Pinpoint the cell where the given text exists, returning its [x, y] midpoint coordinate. 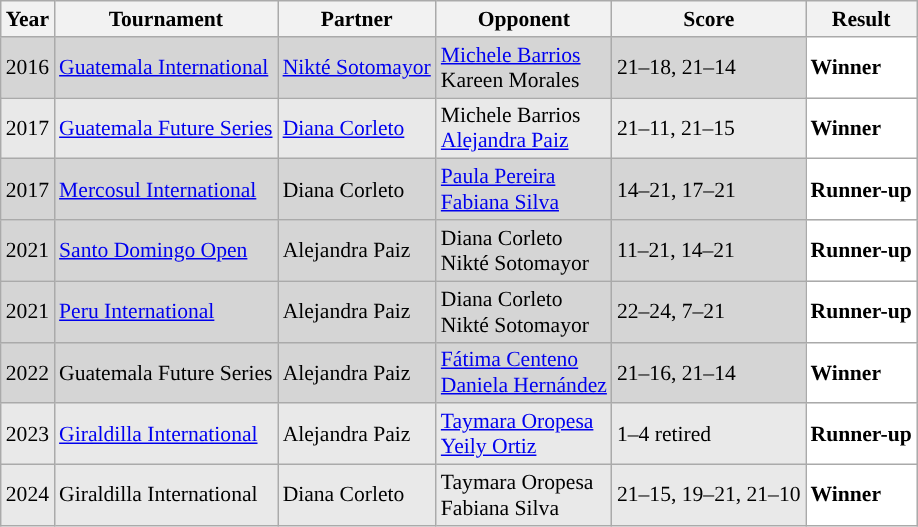
Taymara Oropesa Fabiana Silva [524, 496]
Tournament [166, 19]
21–16, 21–14 [709, 372]
2023 [28, 434]
Michele Barrios Kareen Morales [524, 68]
2022 [28, 372]
14–21, 17–21 [709, 190]
Mercosul International [166, 190]
Opponent [524, 19]
Michele Barrios Alejandra Paiz [524, 128]
Taymara Oropesa Yeily Ortiz [524, 434]
Fátima Centeno Daniela Hernández [524, 372]
Paula Pereira Fabiana Silva [524, 190]
21–11, 21–15 [709, 128]
Result [862, 19]
Peru International [166, 312]
Santo Domingo Open [166, 250]
1–4 retired [709, 434]
11–21, 14–21 [709, 250]
2016 [28, 68]
Nikté Sotomayor [357, 68]
21–15, 19–21, 21–10 [709, 496]
Score [709, 19]
Partner [357, 19]
Guatemala International [166, 68]
2024 [28, 496]
21–18, 21–14 [709, 68]
22–24, 7–21 [709, 312]
Year [28, 19]
